Provide the (X, Y) coordinate of the cell's center where the given text is located.  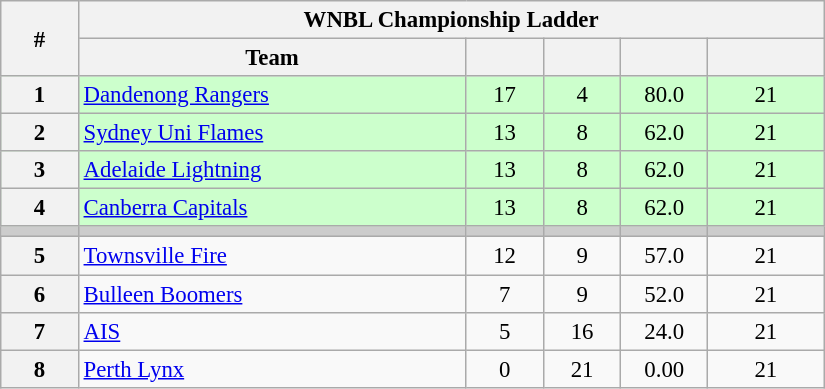
# (40, 38)
Sydney Uni Flames (272, 133)
Canberra Capitals (272, 208)
Bulleen Boomers (272, 294)
Perth Lynx (272, 369)
WNBL Championship Ladder (451, 20)
2 (40, 133)
AIS (272, 331)
0.00 (664, 369)
52.0 (664, 294)
16 (582, 331)
24.0 (664, 331)
Dandenong Rangers (272, 95)
Team (272, 58)
12 (505, 256)
6 (40, 294)
80.0 (664, 95)
0 (505, 369)
1 (40, 95)
3 (40, 170)
Townsville Fire (272, 256)
57.0 (664, 256)
17 (505, 95)
Adelaide Lightning (272, 170)
